Extract the (X, Y) coordinate from the center of the cell holding the provided text.  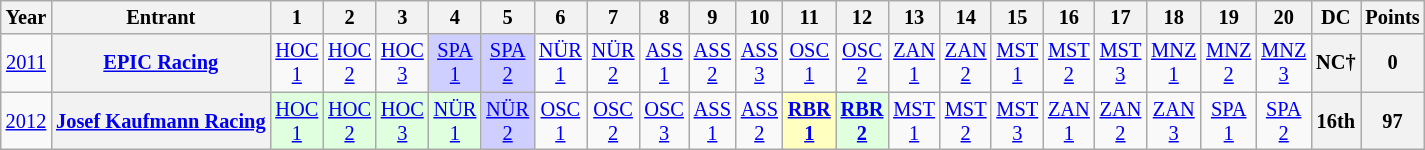
19 (1228, 17)
MNZ3 (1284, 63)
RBR1 (810, 121)
13 (914, 17)
18 (1174, 17)
3 (402, 17)
OSC3 (664, 121)
6 (560, 17)
MNZ1 (1174, 63)
2011 (26, 63)
Entrant (160, 17)
7 (614, 17)
2012 (26, 121)
12 (862, 17)
RBR2 (862, 121)
2 (350, 17)
17 (1121, 17)
MNZ2 (1228, 63)
1 (296, 17)
16th (1336, 121)
DC (1336, 17)
5 (508, 17)
10 (760, 17)
ASS3 (760, 63)
ZAN3 (1174, 121)
97 (1392, 121)
11 (810, 17)
4 (456, 17)
15 (1017, 17)
EPIC Racing (160, 63)
20 (1284, 17)
NC† (1336, 63)
8 (664, 17)
0 (1392, 63)
Year (26, 17)
16 (1069, 17)
14 (966, 17)
Points (1392, 17)
9 (712, 17)
Josef Kaufmann Racing (160, 121)
